Detect which cell encompasses the target text, then output its [x, y] center coordinate. 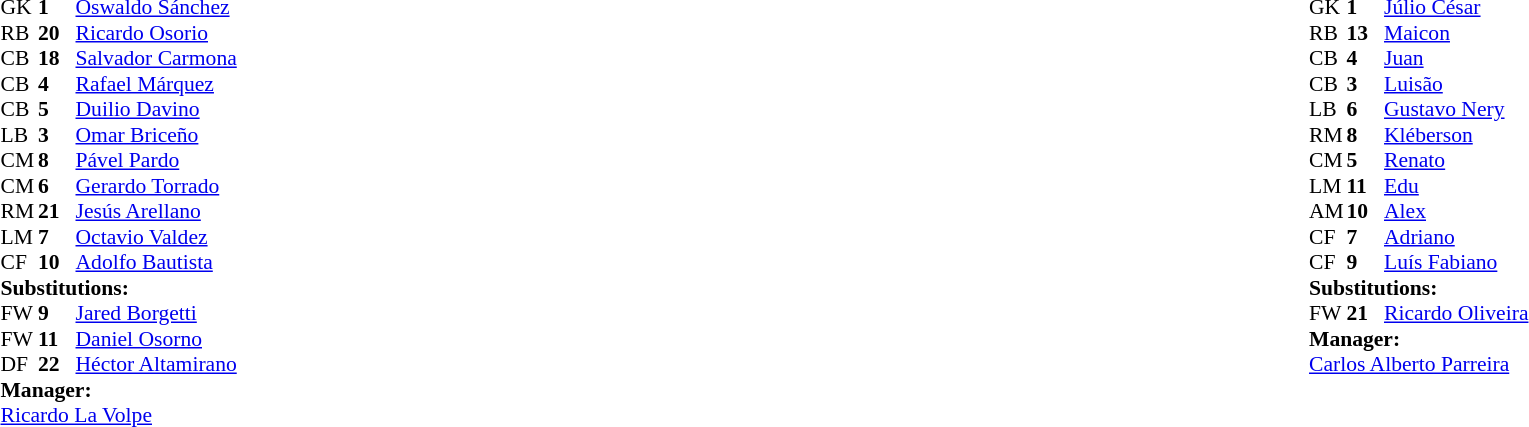
Maicon [1456, 33]
Edu [1456, 186]
Salvador Carmona [156, 59]
Kléberson [1456, 135]
Héctor Altamirano [156, 365]
Ricardo Osorio [156, 33]
Daniel Osorno [156, 339]
DF [19, 365]
Jesús Arellano [156, 211]
Duilio Davino [156, 109]
Pável Pardo [156, 161]
Luís Fabiano [1456, 263]
Renato [1456, 161]
20 [57, 33]
18 [57, 59]
Octavio Valdez [156, 237]
Adolfo Bautista [156, 263]
Juan [1456, 59]
Adriano [1456, 237]
Gustavo Nery [1456, 109]
Rafael Márquez [156, 84]
Omar Briceño [156, 135]
AM [1328, 211]
Carlos Alberto Parreira [1418, 365]
22 [57, 365]
Gerardo Torrado [156, 186]
Luisão [1456, 84]
13 [1366, 33]
Jared Borgetti [156, 313]
Ricardo Oliveira [1456, 313]
Alex [1456, 211]
